Capture the cell that displays the provided text and extract its [X, Y] central coordinate. 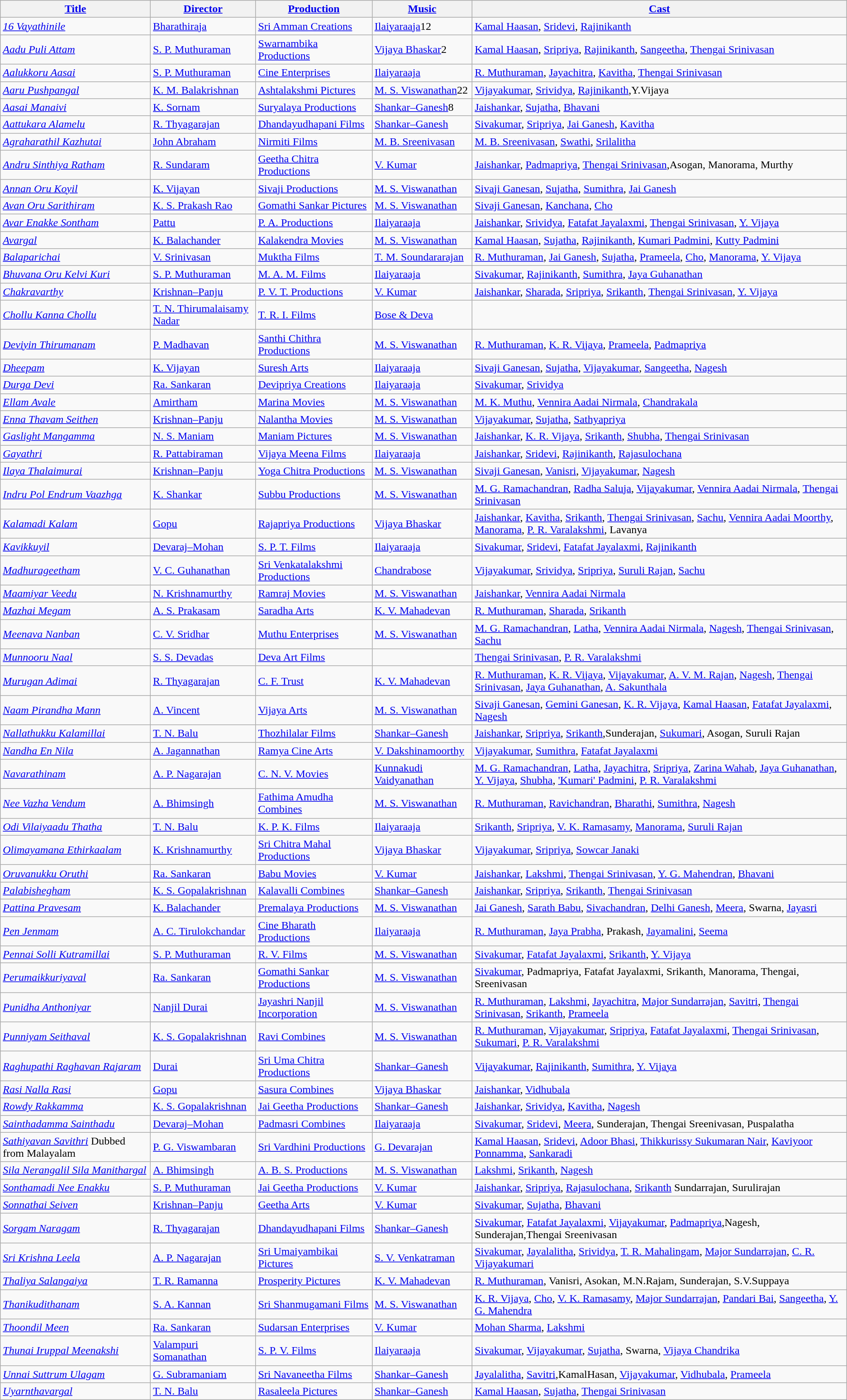
Gayathri [76, 454]
Muktha Films [314, 257]
Rasi Nalla Rasi [76, 1089]
Thunai Iruppal Meenakshi [76, 1351]
Ilaya Thalaimurai [76, 471]
Punidha Anthoniyar [76, 1007]
G. Devarajan [422, 1147]
Olimayamana Ethirkaalam [76, 850]
Aattukara Alamelu [76, 124]
Sonnathai Seiven [76, 1205]
Cine Enterprises [314, 73]
Chandrabose [422, 570]
Agraharathil Kazhutai [76, 142]
S. A. Kannan [203, 1304]
Ramya Cine Arts [314, 751]
Lakshmi, Srikanth, Nagesh [660, 1170]
Premalaya Productions [314, 908]
A. Jagannathan [203, 751]
Amirtham [203, 402]
P. G. Viswambaran [203, 1147]
Aasai Manaivi [76, 107]
Navarathinam [76, 774]
R. Muthuraman, Jayachitra, Kavitha, Thengai Srinivasan [660, 73]
Ilaiyaraaja12 [422, 26]
Unnai Suttrum Ulagam [76, 1374]
Sri Vardhini Productions [314, 1147]
Raghupathi Raghavan Rajaram [76, 1066]
Madhurageetham [76, 570]
Jai Ganesh, Sarath Babu, Sivachandran, Delhi Ganesh, Meera, Swarna, Jayasri [660, 908]
Rowdy Rakkamma [76, 1107]
V. C. Guhanathan [203, 570]
Thengai Srinivasan, P. R. Varalakshmi [660, 657]
Sri Amman Creations [314, 26]
K. R. Vijaya, Cho, V. K. Ramasamy, Major Sundarrajan, Pandari Bai, Sangeetha, Y. G. Mahendra [660, 1304]
R. Muthuraman, K. R. Vijaya, Prameela, Padmapriya [660, 345]
Nallathukku Kalamillai [76, 733]
Vijayakumar, Srividya, Sripriya, Suruli Rajan, Sachu [660, 570]
Padmasri Combines [314, 1124]
Kamal Haasan, Sujatha, Rajinikanth, Kumari Padmini, Kutty Padmini [660, 240]
P. Madhavan [203, 345]
Geetha Arts [314, 1205]
Marina Movies [314, 402]
T. M. Soundararajan [422, 257]
Babu Movies [314, 873]
S. P. V. Films [314, 1351]
Avar Enakke Sontham [76, 222]
N. S. Maniam [203, 436]
Aaru Pushpangal [76, 90]
T. R. Ramanna [203, 1281]
Annan Oru Koyil [76, 188]
Geetha Chitra Productions [314, 165]
Sivaji Ganesan, Vanisri, Vijayakumar, Nagesh [660, 471]
C. N. V. Movies [314, 774]
Sri Navaneetha Films [314, 1374]
Mohan Sharma, Lakshmi [660, 1328]
Maniam Pictures [314, 436]
S. P. T. Films [314, 547]
T. N. Thirumalaisamy Nadar [203, 315]
Sivakumar, Padmapriya, Fatafat Jayalaxmi, Srikanth, Manorama, Thengai, Sreenivasan [660, 978]
Cast [660, 9]
Kamal Haasan, Sujatha, Thengai Srinivasan [660, 1391]
M. B. Sreenivasan, Swathi, Srilalitha [660, 142]
Sivakumar, Srividya [660, 385]
Subbu Productions [314, 494]
Gomathi Sankar Pictures [314, 205]
Sivaji Ganesan, Kanchana, Cho [660, 205]
Jaishankar, Padmapriya, Thengai Srinivasan,Asogan, Manorama, Murthy [660, 165]
16 Vayathinile [76, 26]
Bose & Deva [422, 315]
Sivakumar, Sripriya, Jai Ganesh, Kavitha [660, 124]
Jaishankar, Kavitha, Srikanth, Thengai Srinivasan, Sachu, Vennira Aadai Moorthy, Manorama, P. R. Varalakshmi, Lavanya [660, 524]
K. Krishnamurthy [203, 850]
Valampuri Somanathan [203, 1351]
M. K. Muthu, Vennira Aadai Nirmala, Chandrakala [660, 402]
Pattina Pravesam [76, 908]
Jaishankar, Lakshmi, Thengai Srinivasan, Y. G. Mahendran, Bhavani [660, 873]
Prosperity Pictures [314, 1281]
Aadu Puli Attam [76, 50]
Thozhilalar Films [314, 733]
Devipriya Creations [314, 385]
Nanjil Durai [203, 1007]
M. B. Sreenivasan [422, 142]
Jaishankar, Srividya, Kavitha, Nagesh [660, 1107]
S. V. Venkatraman [422, 1257]
N. Krishnamurthy [203, 594]
Sivakumar, Vijayakumar, Sujatha, Swarna, Vijaya Chandrika [660, 1351]
R. Muthuraman, Lakshmi, Jayachitra, Major Sundarrajan, Savitri, Thengai Srinivasan, Srikanth, Prameela [660, 1007]
Suresh Arts [314, 368]
Yoga Chitra Productions [314, 471]
Uyarnthavargal [76, 1391]
Thoondil Meen [76, 1328]
Sivaji Ganesan, Sujatha, Vijayakumar, Sangeetha, Nagesh [660, 368]
Director [203, 9]
S. S. Devadas [203, 657]
Kavikkuyil [76, 547]
Jaishankar, Sripriya, Srikanth, Thengai Srinivasan [660, 890]
Ellam Avale [76, 402]
Odi Vilaiyaadu Thatha [76, 827]
Sila Nerangalil Sila Manithargal [76, 1170]
Srikanth, Sripriya, V. K. Ramasamy, Manorama, Suruli Rajan [660, 827]
Kalamadi Kalam [76, 524]
Sri Chitra Mahal Productions [314, 850]
M. A. M. Films [314, 274]
Shankar–Ganesh8 [422, 107]
Sivaji Ganesan, Gemini Ganesan, K. R. Vijaya, Kamal Haasan, Fatafat Jayalaxmi, Nagesh [660, 710]
Sivakumar, Sridevi, Meera, Sunderajan, Thengai Sreenivasan, Puspalatha [660, 1124]
Jayalalitha, Savitri,KamalHasan, Vijayakumar, Vidhubala, Prameela [660, 1374]
Jaishankar, Sujatha, Bhavani [660, 107]
Saradha Arts [314, 611]
C. V. Sridhar [203, 634]
A. S. Prakasam [203, 611]
Naam Pirandha Mann [76, 710]
Murugan Adimai [76, 681]
Nirmiti Films [314, 142]
Sasura Combines [314, 1089]
Suryalaya Productions [314, 107]
Fathima Amudha Combines [314, 803]
Durai [203, 1066]
John Abraham [203, 142]
Santhi Chithra Productions [314, 345]
R. Muthuraman, Jaya Prabha, Prakash, Jayamalini, Seema [660, 931]
Nalantha Movies [314, 419]
R. Sundaram [203, 165]
Kalakendra Movies [314, 240]
Aalukkoru Aasai [76, 73]
M. G. Ramachandran, Latha, Jayachitra, Sripriya, Zarina Wahab, Jaya Guhanathan, Y. Vijaya, Shubha, 'Kumari' Padmini, P. R. Varalakshmi [660, 774]
Sri Krishna Leela [76, 1257]
K. P. K. Films [314, 827]
Sri Uma Chitra Productions [314, 1066]
Thaliya Salangaiya [76, 1281]
Punniyam Seithaval [76, 1036]
Sri Venkatalakshmi Productions [314, 570]
A. Vincent [203, 710]
Vijayakumar, Srividya, Rajinikanth,Y.Vijaya [660, 90]
Swarnambika Productions [314, 50]
Sudarsan Enterprises [314, 1328]
Jaishankar, Sripriya, Rajasulochana, Srikanth Sundarrajan, Surulirajan [660, 1187]
Rasaleela Pictures [314, 1391]
M. G. Ramachandran, Radha Saluja, Vijayakumar, Vennira Aadai Nirmala, Thengai Srinivasan [660, 494]
K. Shankar [203, 494]
Sorgam Naragam [76, 1228]
Perumaikkuriyaval [76, 978]
Ashtalakshmi Pictures [314, 90]
Sivakumar, Sridevi, Fatafat Jayalaxmi, Rajinikanth [660, 547]
Pennai Solli Kutramillai [76, 955]
Gaslight Mangamma [76, 436]
V. Srinivasan [203, 257]
Indru Pol Endrum Vaazhga [76, 494]
Kamal Haasan, Sripriya, Rajinikanth, Sangeetha, Thengai Srinivasan [660, 50]
Music [422, 9]
Munnooru Naal [76, 657]
Avan Oru Sarithiram [76, 205]
Cine Bharath Productions [314, 931]
Pattu [203, 222]
Nee Vazha Vendum [76, 803]
Palabishegham [76, 890]
Sivakumar, Jayalalitha, Srividya, T. R. Mahalingam, Major Sundarrajan, C. R. Vijayakumari [660, 1257]
Vijayakumar, Sujatha, Sathyapriya [660, 419]
Ramraj Movies [314, 594]
M. G. Ramachandran, Latha, Vennira Aadai Nirmala, Nagesh, Thengai Srinivasan, Sachu [660, 634]
Sonthamadi Nee Enakku [76, 1187]
Sivakumar, Fatafat Jayalaxmi, Vijayakumar, Padmapriya,Nagesh, Sunderajan,Thengai Sreenivasan [660, 1228]
A. B. S. Productions [314, 1170]
Ravi Combines [314, 1036]
P. V. T. Productions [314, 292]
Jaishankar, Vennira Aadai Nirmala [660, 594]
Oruvanukku Oruthi [76, 873]
R. Muthuraman, Ravichandran, Bharathi, Sumithra, Nagesh [660, 803]
K. S. Prakash Rao [203, 205]
V. Dakshinamoorthy [422, 751]
Maamiyar Veedu [76, 594]
R. Muthuraman, Vijayakumar, Sripriya, Fatafat Jayalaxmi, Thengai Srinivasan, Sukumari, P. R. Varalakshmi [660, 1036]
P. A. Productions [314, 222]
Mazhai Megam [76, 611]
Sathiyavan Savithri Dubbed from Malayalam [76, 1147]
Durga Devi [76, 385]
K. M. Balakrishnan [203, 90]
Sivakumar, Fatafat Jayalaxmi, Srikanth, Y. Vijaya [660, 955]
Nandha En Nila [76, 751]
R. Muthuraman, Sharada, Srikanth [660, 611]
Vijayakumar, Rajinikanth, Sumithra, Y. Vijaya [660, 1066]
Sivaji Ganesan, Sujatha, Sumithra, Jai Ganesh [660, 188]
Jaishankar, Sridevi, Rajinikanth, Rajasulochana [660, 454]
Dheepam [76, 368]
Vijaya Bhaskar2 [422, 50]
Jaishankar, Vidhubala [660, 1089]
R. V. Films [314, 955]
Jayashri Nanjil Incorporation [314, 1007]
Jaishankar, Sripriya, Srikanth,Sunderajan, Sukumari, Asogan, Suruli Rajan [660, 733]
Chakravarthy [76, 292]
Vijayakumar, Sumithra, Fatafat Jayalaxmi [660, 751]
Gomathi Sankar Productions [314, 978]
Balaparichai [76, 257]
Vijayakumar, Sripriya, Sowcar Janaki [660, 850]
Deva Art Films [314, 657]
Thanikudithanam [76, 1304]
Enna Thavam Seithen [76, 419]
Sainthadamma Sainthadu [76, 1124]
Andru Sinthiya Ratham [76, 165]
Bharathiraja [203, 26]
Bhuvana Oru Kelvi Kuri [76, 274]
Kunnakudi Vaidyanathan [422, 774]
Muthu Enterprises [314, 634]
Kamal Haasan, Sridevi, Rajinikanth [660, 26]
R. Muthuraman, Vanisri, Asokan, M.N.Rajam, Sunderajan, S.V.Suppaya [660, 1281]
R. Muthuraman, Jai Ganesh, Sujatha, Prameela, Cho, Manorama, Y. Vijaya [660, 257]
Rajapriya Productions [314, 524]
Sri Umaiyambikai Pictures [314, 1257]
Sivakumar, Rajinikanth, Sumithra, Jaya Guhanathan [660, 274]
K. Sornam [203, 107]
Meenava Nanban [76, 634]
T. R. I. Films [314, 315]
Vijaya Arts [314, 710]
Vijaya Meena Films [314, 454]
Chollu Kanna Chollu [76, 315]
A. C. Tirulokchandar [203, 931]
Avargal [76, 240]
Title [76, 9]
G. Subramaniam [203, 1374]
Deviyin Thirumanam [76, 345]
C. F. Trust [314, 681]
R. Pattabiraman [203, 454]
M. S. Viswanathan22 [422, 90]
Kalavalli Combines [314, 890]
Sri Shanmugamani Films [314, 1304]
Jaishankar, Sharada, Sripriya, Srikanth, Thengai Srinivasan, Y. Vijaya [660, 292]
Production [314, 9]
Kamal Haasan, Sridevi, Adoor Bhasi, Thikkurissy Sukumaran Nair, Kaviyoor Ponnamma, Sankaradi [660, 1147]
Pen Jenmam [76, 931]
R. Muthuraman, K. R. Vijaya, Vijayakumar, A. V. M. Rajan, Nagesh, Thengai Srinivasan, Jaya Guhanathan, A. Sakunthala [660, 681]
Jaishankar, K. R. Vijaya, Srikanth, Shubha, Thengai Srinivasan [660, 436]
Sivaji Productions [314, 188]
Jaishankar, Srividya, Fatafat Jayalaxmi, Thengai Srinivasan, Y. Vijaya [660, 222]
Sivakumar, Sujatha, Bhavani [660, 1205]
